Locate the cell with the specified text and output its [X, Y] center coordinate. 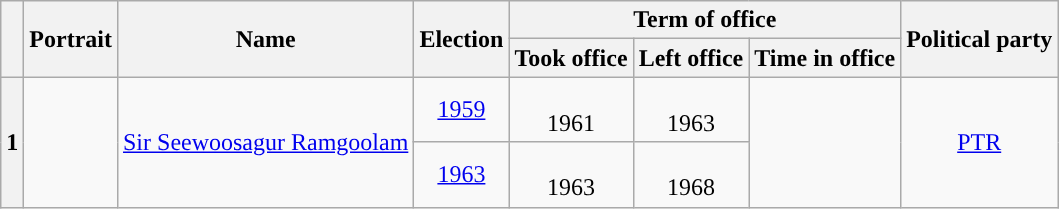
PTR [980, 142]
1959 [462, 110]
Time in office [825, 58]
Left office [691, 58]
Election [462, 39]
Sir Seewoosagur Ramgoolam [265, 142]
Term of office [705, 20]
Portrait [71, 39]
Name [265, 39]
1 [12, 142]
Political party [980, 39]
1968 [691, 174]
Took office [571, 58]
1961 [571, 110]
